Return (x, y) of the center of cell containing provided text 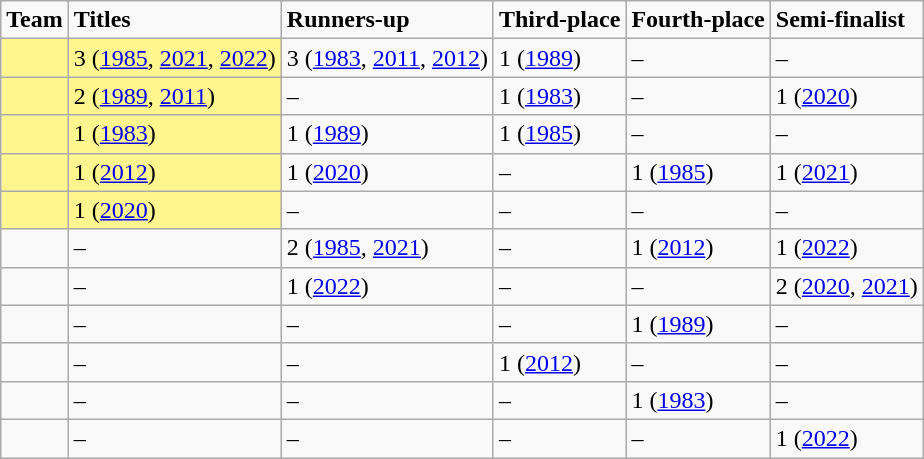
2 (1985, 2021) (387, 248)
Third-place (559, 20)
Team (35, 20)
Semi-finalist (846, 20)
3 (1985, 2021, 2022) (174, 58)
1 (2021) (846, 172)
Runners-up (387, 20)
Titles (174, 20)
2 (1989, 2011) (174, 96)
3 (1983, 2011, 2012) (387, 58)
Fourth-place (698, 20)
2 (2020, 2021) (846, 286)
